Identify which cell holds the provided text, then report its (X, Y) central coordinate. 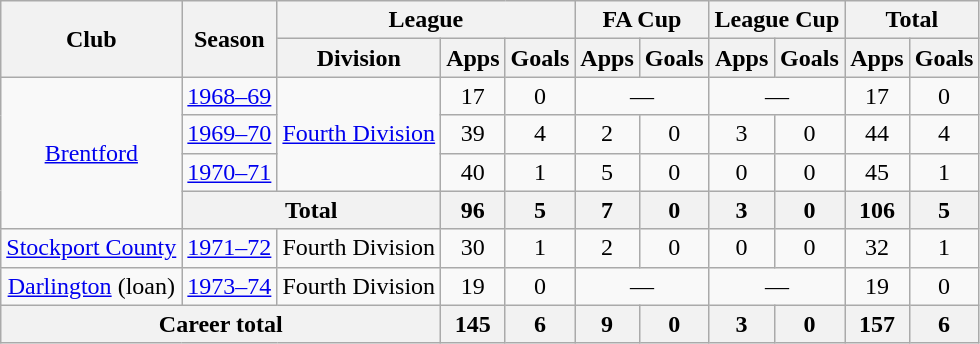
9 (607, 324)
7 (607, 210)
32 (877, 248)
Stockport County (92, 248)
Division (359, 58)
30 (473, 248)
FA Cup (642, 20)
League (426, 20)
1973–74 (230, 286)
157 (877, 324)
1971–72 (230, 248)
39 (473, 134)
1968–69 (230, 96)
1970–71 (230, 172)
145 (473, 324)
44 (877, 134)
96 (473, 210)
Club (92, 39)
Career total (221, 324)
League Cup (777, 20)
106 (877, 210)
45 (877, 172)
Season (230, 39)
1969–70 (230, 134)
Darlington (loan) (92, 286)
40 (473, 172)
Brentford (92, 153)
